Search for the cell housing the specified text and yield its [X, Y] center coordinate. 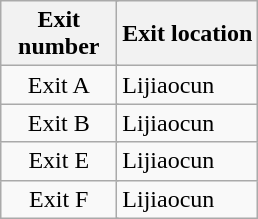
Exit F [59, 199]
Exit A [59, 85]
Exit B [59, 123]
Exit E [59, 161]
Exit number [59, 34]
Exit location [188, 34]
